Return (x, y) of the center of cell containing provided text 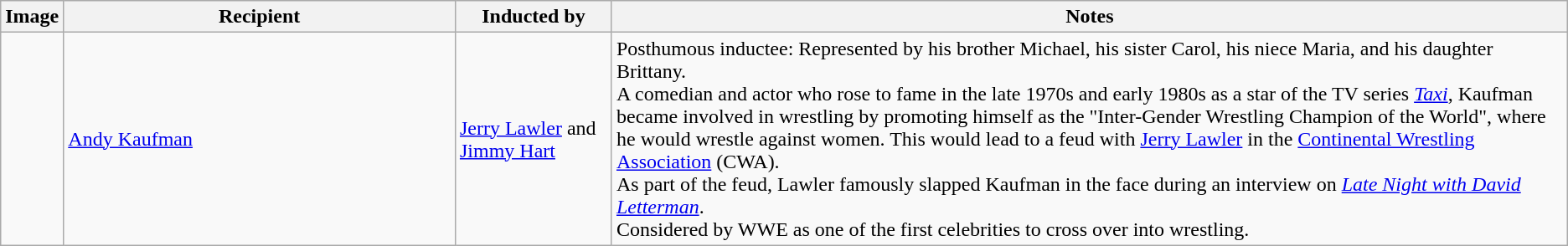
Jerry Lawler and Jimmy Hart (533, 139)
Notes (1089, 17)
Recipient (260, 17)
Image (32, 17)
Andy Kaufman (260, 139)
Inducted by (533, 17)
